Return the [x, y] coordinate for the center point of the cell that contains the specified text.  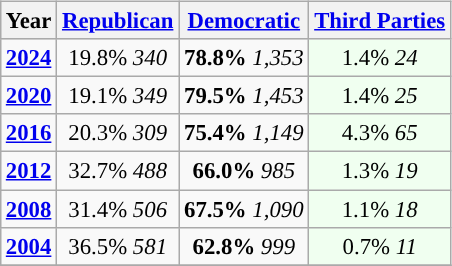
19.8% 340 [118, 58]
2004 [29, 246]
Democratic [244, 21]
1.4% 24 [380, 58]
36.5% 581 [118, 246]
2024 [29, 58]
2020 [29, 96]
1.4% 25 [380, 96]
1.3% 19 [380, 171]
62.8% 999 [244, 246]
32.7% 488 [118, 171]
19.1% 349 [118, 96]
67.5% 1,090 [244, 209]
2016 [29, 133]
Republican [118, 21]
1.1% 18 [380, 209]
2012 [29, 171]
66.0% 985 [244, 171]
4.3% 65 [380, 133]
Third Parties [380, 21]
Year [29, 21]
20.3% 309 [118, 133]
2008 [29, 209]
78.8% 1,353 [244, 58]
75.4% 1,149 [244, 133]
79.5% 1,453 [244, 96]
0.7% 11 [380, 246]
31.4% 506 [118, 209]
